Scan for the cell matching the given text and deliver its [x, y] coordinate at center. 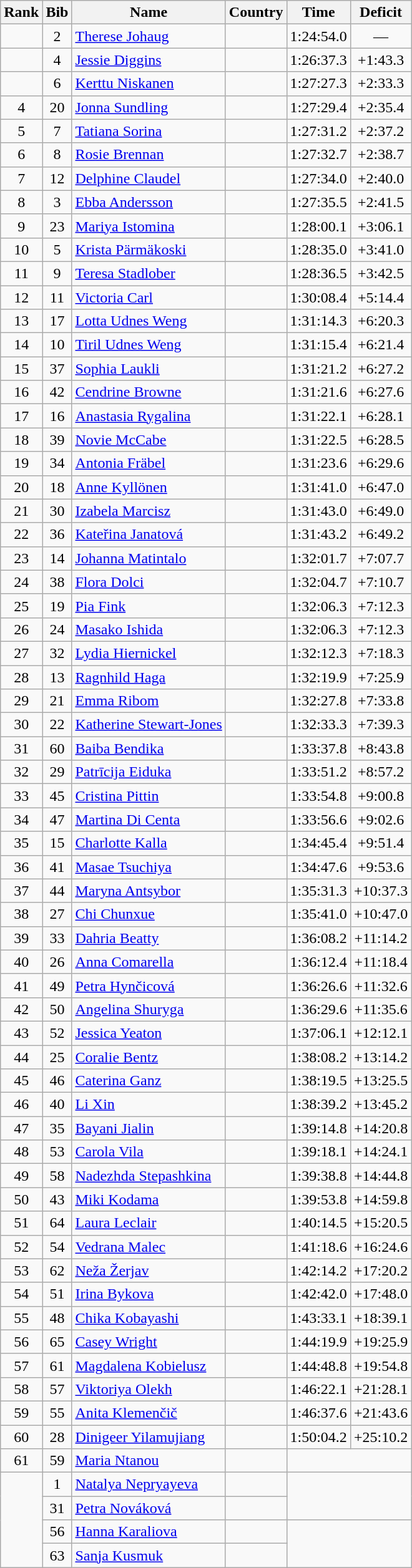
1:28:36.5 [318, 273]
1:44:19.9 [318, 1342]
1:32:12.3 [318, 653]
+5:14.4 [381, 298]
Ragnhild Haga [149, 677]
+2:37.2 [381, 131]
+7:33.8 [381, 701]
+2:33.3 [381, 84]
1:27:35.5 [318, 202]
1:32:04.7 [318, 582]
Victoria Carl [149, 298]
+7:39.3 [381, 725]
1:28:00.1 [318, 226]
+9:51.4 [381, 843]
+2:38.7 [381, 155]
1:38:39.2 [318, 1105]
+6:20.3 [381, 321]
+18:39.1 [381, 1318]
+6:27.6 [381, 392]
+11:35.6 [381, 1009]
Sophia Laukli [149, 369]
Johanna Matintalo [149, 558]
Li Xin [149, 1105]
+9:02.6 [381, 820]
Petra Hynčicová [149, 985]
Vedrana Malec [149, 1247]
1:26:37.3 [318, 60]
1:42:42.0 [318, 1294]
Casey Wright [149, 1342]
1:34:45.4 [318, 843]
Rosie Brennan [149, 155]
+7:18.3 [381, 653]
+6:49.2 [381, 535]
Magdalena Kobielusz [149, 1365]
Pia Fink [149, 606]
+3:41.0 [381, 249]
1:33:56.6 [318, 820]
1:33:51.2 [318, 772]
Therese Johaug [149, 36]
Sanja Kusmuk [149, 1556]
Antonia Fräbel [149, 463]
1:38:08.2 [318, 1057]
Chi Chunxue [149, 914]
Bayani Jialin [149, 1128]
Tatiana Sorina [149, 131]
Katherine Stewart-Jones [149, 725]
+25:10.2 [381, 1436]
+6:47.0 [381, 487]
63 [57, 1556]
Laura Leclair [149, 1223]
1:35:41.0 [318, 914]
1:31:21.2 [318, 369]
Miki Kodama [149, 1199]
Caterina Ganz [149, 1081]
Masae Tsuchiya [149, 867]
1:32:33.3 [318, 725]
1:31:22.5 [318, 440]
1:44:48.8 [318, 1365]
Patrīcija Eiduka [149, 772]
Nadezhda Stepashkina [149, 1176]
Kerttu Niskanen [149, 84]
+6:29.6 [381, 463]
1:27:34.0 [318, 178]
+6:28.5 [381, 440]
1:50:04.2 [318, 1436]
Jessie Diggins [149, 60]
+2:41.5 [381, 202]
+7:07.7 [381, 558]
1:31:41.0 [318, 487]
1:28:35.0 [318, 249]
+17:48.0 [381, 1294]
+7:25.9 [381, 677]
Bib [57, 12]
1:34:47.6 [318, 867]
Krista Pärmäkoski [149, 249]
+10:37.3 [381, 891]
+12:12.1 [381, 1033]
1:39:14.8 [318, 1128]
Martina Di Centa [149, 820]
1:35:31.3 [318, 891]
1:31:21.6 [318, 392]
+13:45.2 [381, 1105]
Irina Bykova [149, 1294]
1:31:43.0 [318, 511]
+3:06.1 [381, 226]
Kateřina Janatová [149, 535]
Dahria Beatty [149, 938]
1:39:53.8 [318, 1199]
+2:35.4 [381, 107]
+14:44.8 [381, 1176]
1:27:27.3 [318, 84]
2 [57, 36]
+16:24.6 [381, 1247]
Neža Žerjav [149, 1270]
Maryna Antsybor [149, 891]
+14:24.1 [381, 1152]
1:36:08.2 [318, 938]
Deficit [381, 12]
+6:21.4 [381, 345]
Name [149, 12]
Cristina Pittin [149, 796]
+2:40.0 [381, 178]
Viktoriya Olekh [149, 1389]
+19:25.9 [381, 1342]
Lotta Udnes Weng [149, 321]
Mariya Istomina [149, 226]
+17:20.2 [381, 1270]
65 [57, 1342]
+9:53.6 [381, 867]
Hanna Karaliova [149, 1532]
Emma Ribom [149, 701]
Lydia Hiernickel [149, 653]
1:41:18.6 [318, 1247]
Country [256, 12]
Rank [21, 12]
Tiril Udnes Weng [149, 345]
+11:18.4 [381, 962]
1:31:15.4 [318, 345]
Dinigeer Yilamujiang [149, 1436]
1:46:37.6 [318, 1413]
Masako Ishida [149, 629]
+11:14.2 [381, 938]
62 [57, 1270]
1:33:54.8 [318, 796]
1:31:43.2 [318, 535]
Angelina Shuryga [149, 1009]
Coralie Bentz [149, 1057]
Delphine Claudel [149, 178]
+8:57.2 [381, 772]
Jessica Yeaton [149, 1033]
Anastasia Rygalina [149, 416]
1 [57, 1484]
Flora Dolci [149, 582]
1:32:19.9 [318, 677]
1:37:06.1 [318, 1033]
+7:10.7 [381, 582]
Anne Kyllönen [149, 487]
+10:47.0 [381, 914]
1:36:29.6 [318, 1009]
Time [318, 12]
+6:28.1 [381, 416]
+6:49.0 [381, 511]
Maria Ntanou [149, 1461]
1:31:14.3 [318, 321]
+15:20.5 [381, 1223]
+6:27.2 [381, 369]
Petra Nováková [149, 1508]
1:31:22.1 [318, 416]
1:32:01.7 [318, 558]
Cendrine Browne [149, 392]
1:30:08.4 [318, 298]
1:32:27.8 [318, 701]
1:40:14.5 [318, 1223]
1:39:18.1 [318, 1152]
1:27:29.4 [318, 107]
+9:00.8 [381, 796]
Anna Comarella [149, 962]
+8:43.8 [381, 748]
Natalya Nepryayeva [149, 1484]
1:46:22.1 [318, 1389]
+14:59.8 [381, 1199]
+1:43.3 [381, 60]
1:39:38.8 [318, 1176]
1:27:31.2 [318, 131]
Ebba Andersson [149, 202]
Anita Klemenčič [149, 1413]
Jonna Sundling [149, 107]
+19:54.8 [381, 1365]
+13:25.5 [381, 1081]
Charlotte Kalla [149, 843]
+14:20.8 [381, 1128]
1:24:54.0 [318, 36]
1:31:23.6 [318, 463]
— [381, 36]
Novie McCabe [149, 440]
1:36:26.6 [318, 985]
+3:42.5 [381, 273]
1:43:33.1 [318, 1318]
Izabela Marcisz [149, 511]
Chika Kobayashi [149, 1318]
1:38:19.5 [318, 1081]
1:42:14.2 [318, 1270]
1:33:37.8 [318, 748]
+13:14.2 [381, 1057]
+21:28.1 [381, 1389]
3 [57, 202]
+21:43.6 [381, 1413]
64 [57, 1223]
Teresa Stadlober [149, 273]
+11:32.6 [381, 985]
1:36:12.4 [318, 962]
Carola Vila [149, 1152]
1:27:32.7 [318, 155]
Baiba Bendika [149, 748]
